Return (x, y) of the center of cell containing provided text 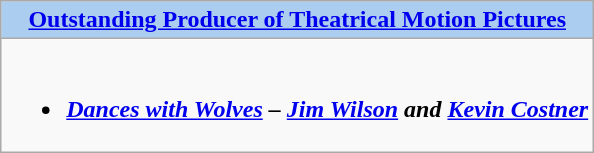
Outstanding Producer of Theatrical Motion Pictures (298, 20)
Dances with Wolves – Jim Wilson and Kevin Costner (298, 96)
